Determine the [x, y] coordinate at the center of the cell enclosing the given text.  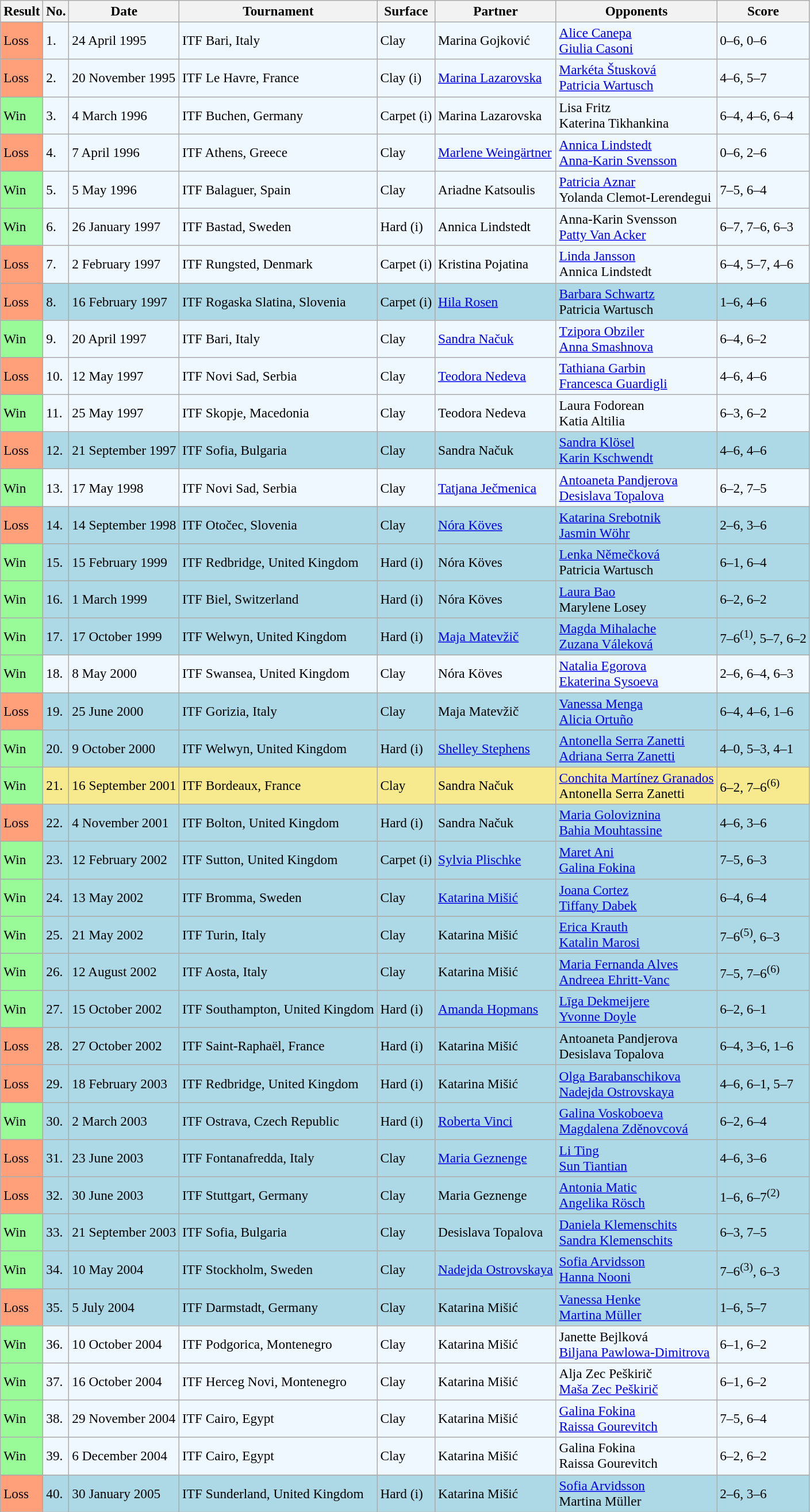
22. [56, 822]
7 April 1996 [124, 152]
7–6(3), 6–3 [763, 1269]
1–6, 6–7(2) [763, 1195]
6–7, 7–6, 6–3 [763, 227]
13 May 2002 [124, 897]
32. [56, 1195]
Erica Krauth Katalin Marosi [636, 935]
6–4, 5–7, 4–6 [763, 264]
Opponents [636, 11]
2 February 1997 [124, 264]
17 May 1998 [124, 488]
Olga Barabanschikova Nadejda Ostrovskaya [636, 1083]
15. [56, 562]
13. [56, 488]
Natalia Egorova Ekaterina Sysoeva [636, 674]
ITF Podgorica, Montenegro [278, 1344]
Sofia Arvidsson Martina Müller [636, 1494]
12 August 2002 [124, 972]
6–4, 6–2 [763, 338]
4–6, 5–7 [763, 78]
36. [56, 1344]
6 December 2004 [124, 1456]
ITF Bordeaux, France [278, 785]
Annica Lindstedt Anna-Karin Svensson [636, 152]
20 April 1997 [124, 338]
9. [56, 338]
Markéta Štusková Patricia Wartusch [636, 78]
0–6, 0–6 [763, 40]
3. [56, 115]
15 October 2002 [124, 1008]
19. [56, 711]
17. [56, 637]
Tzipora Obziler Anna Smashnova [636, 338]
7–5, 6–3 [763, 860]
34. [56, 1269]
Desislava Topalova [496, 1233]
Vanessa Henke Martina Müller [636, 1307]
Janette Bejlková Biljana Pawlowa-Dimitrova [636, 1344]
Amanda Hopmans [496, 1008]
6–4, 4–6, 1–6 [763, 711]
2–6, 6–4, 6–3 [763, 674]
21 September 2003 [124, 1233]
7–5, 7–6(6) [763, 972]
Laura Bao Marylene Losey [636, 599]
Partner [496, 11]
7–6(1), 5–7, 6–2 [763, 637]
11. [56, 413]
40. [56, 1494]
30. [56, 1121]
Marina Gojković [496, 40]
ITF Otočec, Slovenia [278, 524]
Tournament [278, 11]
Marlene Weingärtner [496, 152]
5. [56, 190]
Sofia Arvidsson Hanna Nooni [636, 1269]
14 September 1998 [124, 524]
ITF Fontanafredda, Italy [278, 1158]
Tatjana Ječmenica [496, 488]
Shelley Stephens [496, 749]
23 June 2003 [124, 1158]
ITF Sunderland, United Kingdom [278, 1494]
17 October 1999 [124, 637]
24. [56, 897]
Sandra Klösel Karin Kschwendt [636, 451]
29. [56, 1083]
ITF Rogaska Slatina, Slovenia [278, 301]
18. [56, 674]
5 May 1996 [124, 190]
35. [56, 1307]
No. [56, 11]
21. [56, 785]
Lisa Fritz Katerina Tikhankina [636, 115]
1–6, 4–6 [763, 301]
10 May 2004 [124, 1269]
Vanessa Menga Alicia Ortuño [636, 711]
6–3, 6–2 [763, 413]
39. [56, 1456]
25 June 2000 [124, 711]
ITF Sutton, United Kingdom [278, 860]
10. [56, 376]
ITF Aosta, Italy [278, 972]
Katarina Srebotnik Jasmin Wöhr [636, 524]
38. [56, 1419]
ITF Gorizia, Italy [278, 711]
Hila Rosen [496, 301]
Nadejda Ostrovskaya [496, 1269]
Alja Zec Peškirič Maša Zec Peškirič [636, 1381]
Kristina Pojatina [496, 264]
Sylvia Plischke [496, 860]
Alice Canepa Giulia Casoni [636, 40]
Patricia Aznar Yolanda Clemot-Lerendegui [636, 190]
Clay (i) [406, 78]
6–2, 7–6(6) [763, 785]
16 September 2001 [124, 785]
8 May 2000 [124, 674]
Līga Dekmeijere Yvonne Doyle [636, 1008]
28. [56, 1046]
4 November 2001 [124, 822]
4 March 1996 [124, 115]
Date [124, 11]
ITF Swansea, United Kingdom [278, 674]
6. [56, 227]
8. [56, 301]
25 May 1997 [124, 413]
25. [56, 935]
Antonia Matic Angelika Rösch [636, 1195]
7–6(5), 6–3 [763, 935]
Roberta Vinci [496, 1121]
30 January 2005 [124, 1494]
31. [56, 1158]
29 November 2004 [124, 1419]
Result [22, 11]
ITF Bastad, Sweden [278, 227]
9 October 2000 [124, 749]
ITF Herceg Novi, Montenegro [278, 1381]
12. [56, 451]
ITF Rungsted, Denmark [278, 264]
12 May 1997 [124, 376]
Annica Lindstedt [496, 227]
1 March 1999 [124, 599]
ITF Buchen, Germany [278, 115]
Daniela Klemenschits Sandra Klemenschits [636, 1233]
Barbara Schwartz Patricia Wartusch [636, 301]
4. [56, 152]
Lenka Němečková Patricia Wartusch [636, 562]
ITF Athens, Greece [278, 152]
ITF Darmstadt, Germany [278, 1307]
Li Ting Sun Tiantian [636, 1158]
ITF Stuttgart, Germany [278, 1195]
2. [56, 78]
16. [56, 599]
6–2, 7–5 [763, 488]
2 March 2003 [124, 1121]
6–3, 7–5 [763, 1233]
4–0, 5–3, 4–1 [763, 749]
12 February 2002 [124, 860]
16 February 1997 [124, 301]
Galina Voskoboeva Magdalena Zděnovcová [636, 1121]
20. [56, 749]
23. [56, 860]
ITF Southampton, United Kingdom [278, 1008]
ITF Biel, Switzerland [278, 599]
ITF Turin, Italy [278, 935]
6–4, 4–6, 6–4 [763, 115]
4–6, 6–1, 5–7 [763, 1083]
Maria Goloviznina Bahia Mouhtassine [636, 822]
ITF Bolton, United Kingdom [278, 822]
ITF Balaguer, Spain [278, 190]
21 September 1997 [124, 451]
6–2, 6–1 [763, 1008]
Laura Fodorean Katia Altilia [636, 413]
16 October 2004 [124, 1381]
30 June 2003 [124, 1195]
1. [56, 40]
20 November 1995 [124, 78]
Magda Mihalache Zuzana Váleková [636, 637]
6–1, 6–4 [763, 562]
Joana Cortez Tiffany Dabek [636, 897]
Antonella Serra Zanetti Adriana Serra Zanetti [636, 749]
37. [56, 1381]
26 January 1997 [124, 227]
ITF Ostrava, Czech Republic [278, 1121]
Score [763, 11]
Conchita Martínez Granados Antonella Serra Zanetti [636, 785]
26. [56, 972]
0–6, 2–6 [763, 152]
14. [56, 524]
Ariadne Katsoulis [496, 190]
27 October 2002 [124, 1046]
15 February 1999 [124, 562]
Linda Jansson Annica Lindstedt [636, 264]
21 May 2002 [124, 935]
ITF Bromma, Sweden [278, 897]
6–2, 6–4 [763, 1121]
Maret Ani Galina Fokina [636, 860]
Tathiana Garbin Francesca Guardigli [636, 376]
33. [56, 1233]
5 July 2004 [124, 1307]
Maria Fernanda Alves Andreea Ehritt-Vanc [636, 972]
27. [56, 1008]
18 February 2003 [124, 1083]
24 April 1995 [124, 40]
ITF Saint-Raphaël, France [278, 1046]
7. [56, 264]
ITF Skopje, Macedonia [278, 413]
ITF Le Havre, France [278, 78]
1–6, 5–7 [763, 1307]
6–4, 6–4 [763, 897]
ITF Stockholm, Sweden [278, 1269]
Surface [406, 11]
6–4, 3–6, 1–6 [763, 1046]
Anna-Karin Svensson Patty Van Acker [636, 227]
10 October 2004 [124, 1344]
